Search for the cell housing the specified text and yield its (x, y) center coordinate. 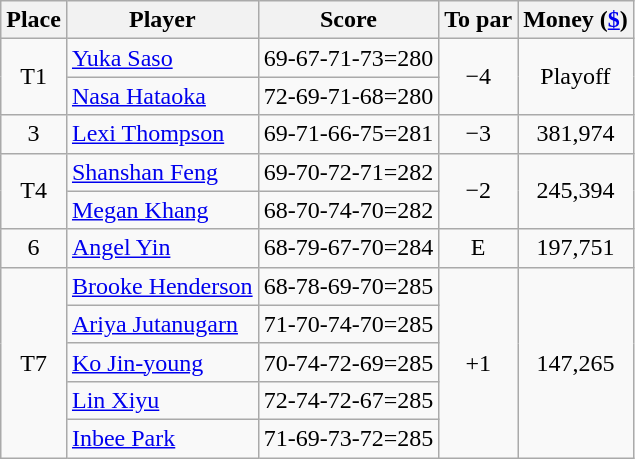
T7 (34, 362)
197,751 (576, 248)
72-69-71-68=280 (348, 96)
71-69-73-72=285 (348, 438)
Angel Yin (162, 248)
T1 (34, 77)
T4 (34, 191)
To par (478, 20)
72-74-72-67=285 (348, 400)
Lin Xiyu (162, 400)
71-70-74-70=285 (348, 324)
245,394 (576, 191)
Money ($) (576, 20)
70-74-72-69=285 (348, 362)
Inbee Park (162, 438)
E (478, 248)
69-67-71-73=280 (348, 58)
147,265 (576, 362)
Shanshan Feng (162, 172)
Nasa Hataoka (162, 96)
Ko Jin-young (162, 362)
68-70-74-70=282 (348, 210)
Brooke Henderson (162, 286)
Ariya Jutanugarn (162, 324)
−4 (478, 77)
381,974 (576, 134)
Megan Khang (162, 210)
Score (348, 20)
Player (162, 20)
Playoff (576, 77)
69-70-72-71=282 (348, 172)
Place (34, 20)
−2 (478, 191)
Yuka Saso (162, 58)
+1 (478, 362)
68-79-67-70=284 (348, 248)
69-71-66-75=281 (348, 134)
−3 (478, 134)
6 (34, 248)
Lexi Thompson (162, 134)
3 (34, 134)
68-78-69-70=285 (348, 286)
